Locate the cell with the specified text and output its [x, y] center coordinate. 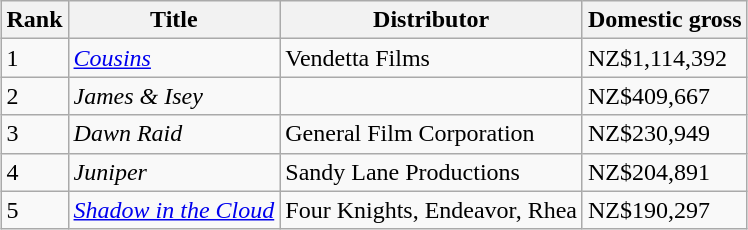
NZ$204,891 [664, 172]
Four Knights, Endeavor, Rhea [432, 210]
James & Isey [174, 96]
General Film Corporation [432, 134]
NZ$190,297 [664, 210]
4 [34, 172]
Dawn Raid [174, 134]
Sandy Lane Productions [432, 172]
Domestic gross [664, 20]
1 [34, 58]
3 [34, 134]
2 [34, 96]
Title [174, 20]
NZ$1,114,392 [664, 58]
Shadow in the Cloud [174, 210]
Vendetta Films [432, 58]
Distributor [432, 20]
NZ$230,949 [664, 134]
Cousins [174, 58]
Rank [34, 20]
NZ$409,667 [664, 96]
5 [34, 210]
Juniper [174, 172]
